Find where the given text appears and provide that cell's center as [X, Y] coordinate. 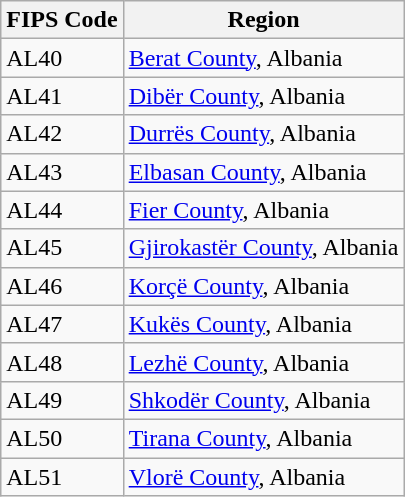
AL40 [62, 58]
AL44 [62, 210]
AL46 [62, 286]
AL49 [62, 400]
AL51 [62, 477]
Shkodër County, Albania [264, 400]
AL41 [62, 96]
Fier County, Albania [264, 210]
Lezhë County, Albania [264, 362]
AL43 [62, 172]
AL45 [62, 248]
Kukës County, Albania [264, 324]
AL50 [62, 438]
Tirana County, Albania [264, 438]
AL42 [62, 134]
AL48 [62, 362]
FIPS Code [62, 20]
Korçë County, Albania [264, 286]
Durrës County, Albania [264, 134]
Elbasan County, Albania [264, 172]
Dibër County, Albania [264, 96]
AL47 [62, 324]
Vlorë County, Albania [264, 477]
Region [264, 20]
Gjirokastër County, Albania [264, 248]
Berat County, Albania [264, 58]
